Locate the cell with the specified text and output its (x, y) center coordinate. 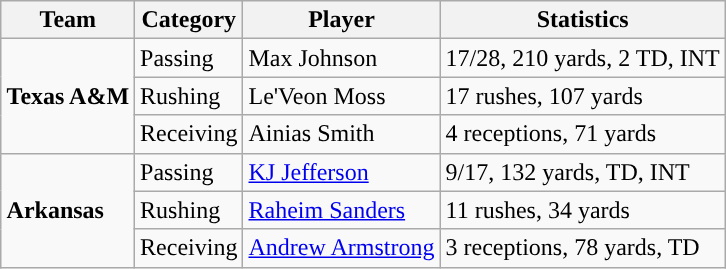
4 receptions, 71 yards (582, 134)
Team (68, 20)
11 rushes, 34 yards (582, 210)
Max Johnson (342, 58)
Arkansas (68, 210)
3 receptions, 78 yards, TD (582, 248)
KJ Jefferson (342, 172)
Category (189, 20)
Player (342, 20)
Ainias Smith (342, 134)
Le'Veon Moss (342, 96)
Andrew Armstrong (342, 248)
17/28, 210 yards, 2 TD, INT (582, 58)
9/17, 132 yards, TD, INT (582, 172)
Raheim Sanders (342, 210)
Statistics (582, 20)
Texas A&M (68, 96)
17 rushes, 107 yards (582, 96)
